Provide the (x, y) coordinate of the cell's center where the given text is located.  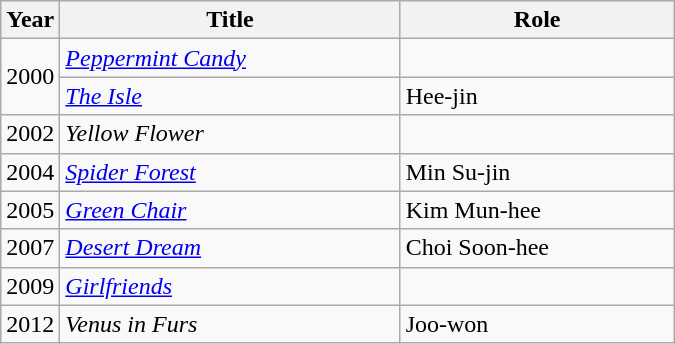
2007 (30, 248)
Hee-jin (537, 96)
2009 (30, 286)
Green Chair (230, 210)
Year (30, 20)
Min Su-jin (537, 172)
Kim Mun-hee (537, 210)
Title (230, 20)
2002 (30, 134)
Yellow Flower (230, 134)
Spider Forest (230, 172)
2004 (30, 172)
Desert Dream (230, 248)
2012 (30, 324)
Role (537, 20)
The Isle (230, 96)
2000 (30, 77)
Girlfriends (230, 286)
Joo-won (537, 324)
Peppermint Candy (230, 58)
Venus in Furs (230, 324)
2005 (30, 210)
Choi Soon-hee (537, 248)
